Scan for the cell matching the given text and deliver its [X, Y] coordinate at center. 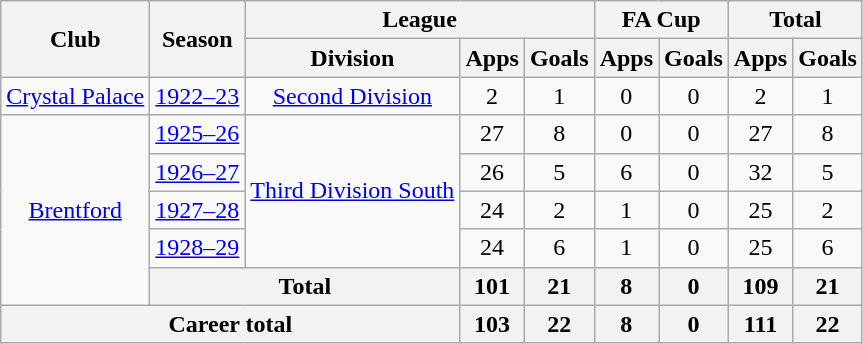
32 [760, 172]
109 [760, 286]
Career total [230, 324]
Season [198, 39]
Brentford [76, 210]
Crystal Palace [76, 96]
Club [76, 39]
1926–27 [198, 172]
111 [760, 324]
1925–26 [198, 134]
103 [492, 324]
Second Division [352, 96]
1927–28 [198, 210]
Division [352, 58]
FA Cup [661, 20]
101 [492, 286]
League [420, 20]
Third Division South [352, 191]
1928–29 [198, 248]
1922–23 [198, 96]
26 [492, 172]
